Output the [X, Y] coordinate of the center of the cell containing the given text.  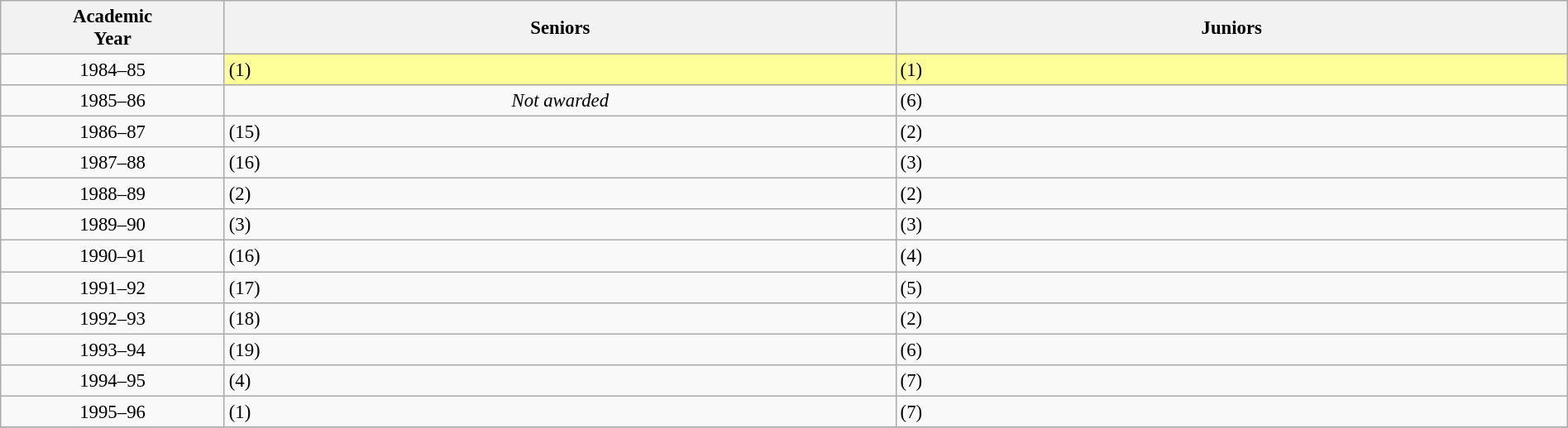
1993–94 [112, 350]
(18) [560, 318]
1989–90 [112, 226]
(5) [1231, 288]
Not awarded [560, 101]
1985–86 [112, 101]
1990–91 [112, 256]
Juniors [1231, 28]
(19) [560, 350]
1994–95 [112, 380]
1988–89 [112, 194]
1984–85 [112, 70]
1991–92 [112, 288]
(15) [560, 132]
1986–87 [112, 132]
1995–96 [112, 411]
Seniors [560, 28]
1992–93 [112, 318]
1987–88 [112, 163]
AcademicYear [112, 28]
(17) [560, 288]
